Locate the cell with the specified text and output its (x, y) center coordinate. 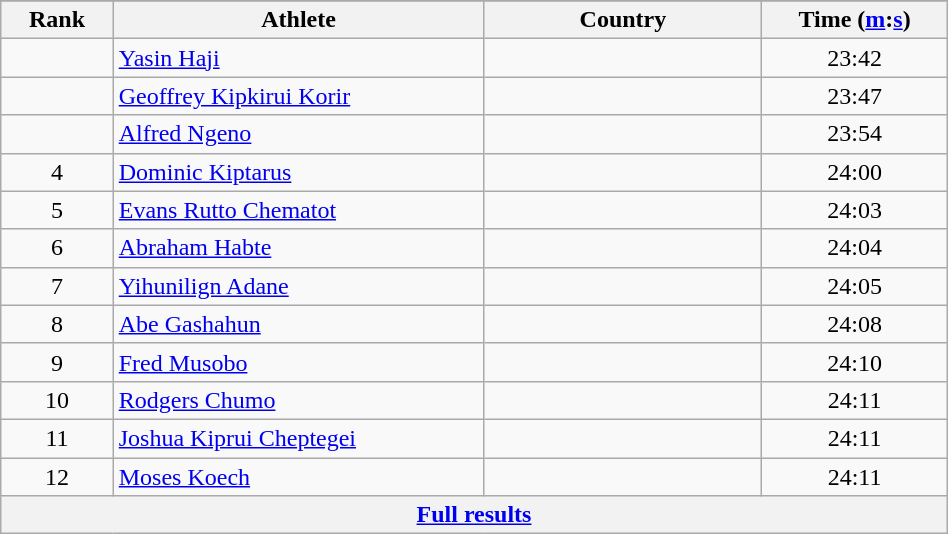
11 (57, 438)
Rodgers Chumo (298, 400)
24:00 (854, 172)
4 (57, 172)
Evans Rutto Chematot (298, 210)
10 (57, 400)
Rank (57, 20)
Geoffrey Kipkirui Korir (298, 96)
23:47 (854, 96)
Athlete (298, 20)
8 (57, 324)
12 (57, 477)
24:04 (854, 248)
Time (m:s) (854, 20)
24:10 (854, 362)
7 (57, 286)
6 (57, 248)
Yasin Haji (298, 58)
Dominic Kiptarus (298, 172)
Yihunilign Adane (298, 286)
Moses Koech (298, 477)
Alfred Ngeno (298, 134)
Joshua Kiprui Cheptegei (298, 438)
24:08 (854, 324)
23:42 (854, 58)
24:05 (854, 286)
Country (623, 20)
23:54 (854, 134)
5 (57, 210)
24:03 (854, 210)
Abraham Habte (298, 248)
Abe Gashahun (298, 324)
Full results (474, 515)
Fred Musobo (298, 362)
9 (57, 362)
